Pinpoint the cell where the given text exists, returning its [x, y] midpoint coordinate. 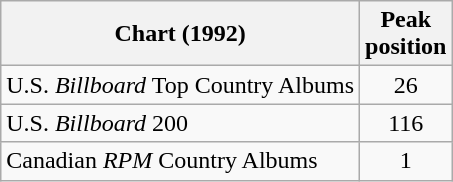
U.S. Billboard 200 [180, 123]
Peakposition [406, 34]
U.S. Billboard Top Country Albums [180, 85]
Canadian RPM Country Albums [180, 161]
Chart (1992) [180, 34]
26 [406, 85]
1 [406, 161]
116 [406, 123]
